Locate the cell with the specified text and output its [X, Y] center coordinate. 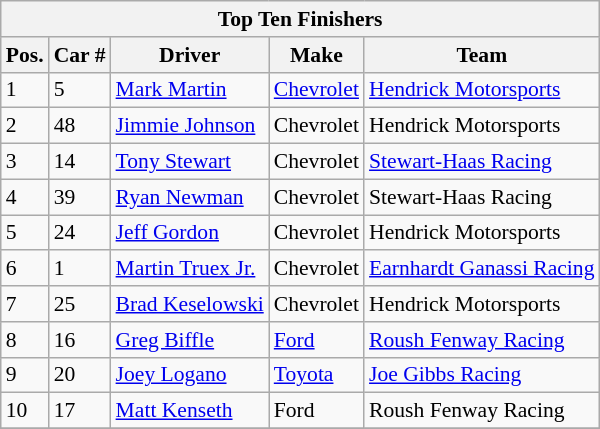
4 [25, 197]
Top Ten Finishers [300, 19]
Team [482, 55]
Ryan Newman [190, 197]
8 [25, 340]
14 [80, 162]
24 [80, 233]
9 [25, 375]
Joey Logano [190, 375]
Martin Truex Jr. [190, 269]
48 [80, 126]
3 [25, 162]
16 [80, 340]
Joe Gibbs Racing [482, 375]
Matt Kenseth [190, 411]
10 [25, 411]
25 [80, 304]
20 [80, 375]
Toyota [316, 375]
Make [316, 55]
Jeff Gordon [190, 233]
Mark Martin [190, 90]
7 [25, 304]
Pos. [25, 55]
Driver [190, 55]
6 [25, 269]
Earnhardt Ganassi Racing [482, 269]
Jimmie Johnson [190, 126]
2 [25, 126]
Brad Keselowski [190, 304]
39 [80, 197]
Tony Stewart [190, 162]
Car # [80, 55]
17 [80, 411]
Greg Biffle [190, 340]
